Provide the (X, Y) coordinate of the cell's center where the given text is located.  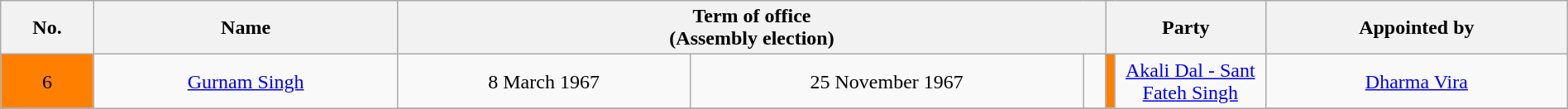
Akali Dal - Sant Fateh Singh (1190, 81)
Name (246, 28)
Term of office (Assembly election) (752, 28)
Party (1186, 28)
8 March 1967 (544, 81)
25 November 1967 (887, 81)
Gurnam Singh (246, 81)
No. (47, 28)
6 (47, 81)
Dharma Vira (1417, 81)
Appointed by (1417, 28)
